Return (X, Y) of the center of cell containing provided text 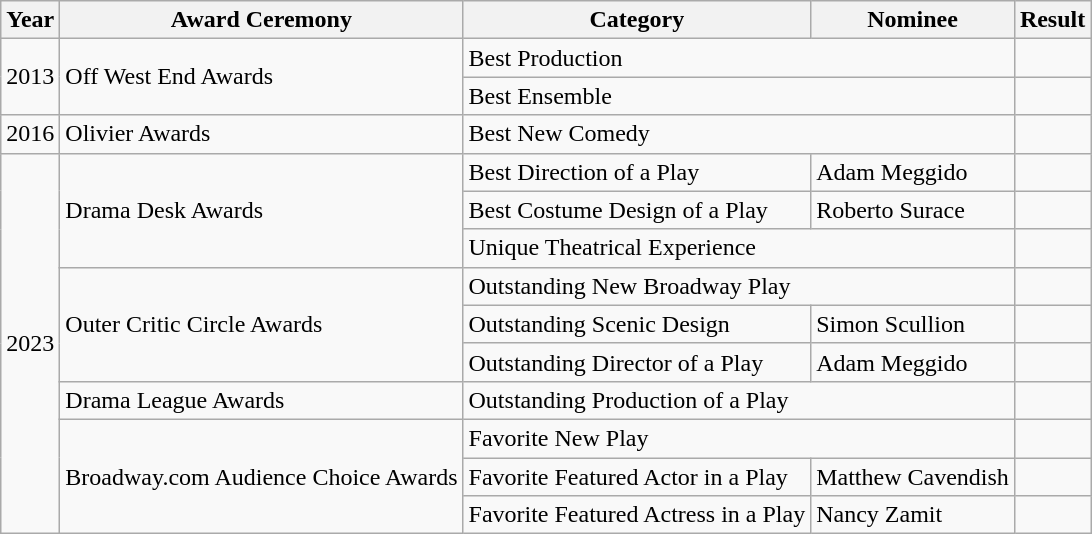
Nancy Zamit (913, 515)
Result (1052, 20)
Category (637, 20)
Outstanding Production of a Play (738, 400)
Favorite Featured Actor in a Play (637, 477)
Off West End Awards (262, 77)
Best Production (738, 58)
Drama League Awards (262, 400)
Roberto Surace (913, 210)
Award Ceremony (262, 20)
Best Costume Design of a Play (637, 210)
2013 (30, 77)
Simon Scullion (913, 324)
Favorite Featured Actress in a Play (637, 515)
Olivier Awards (262, 134)
Best Ensemble (738, 96)
Year (30, 20)
Outstanding Scenic Design (637, 324)
Outstanding New Broadway Play (738, 286)
2023 (30, 344)
Unique Theatrical Experience (738, 248)
Nominee (913, 20)
2016 (30, 134)
Best Direction of a Play (637, 172)
Matthew Cavendish (913, 477)
Outstanding Director of a Play (637, 362)
Drama Desk Awards (262, 210)
Best New Comedy (738, 134)
Outer Critic Circle Awards (262, 324)
Broadway.com Audience Choice Awards (262, 476)
Favorite New Play (738, 438)
